Output the (x, y) coordinate of the center of the cell containing the given text.  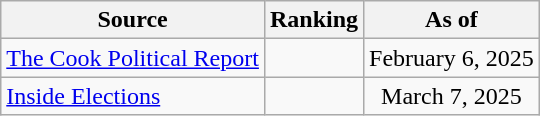
Inside Elections (133, 96)
March 7, 2025 (452, 96)
Source (133, 20)
The Cook Political Report (133, 58)
February 6, 2025 (452, 58)
Ranking (314, 20)
As of (452, 20)
